Search for the cell housing the specified text and yield its (X, Y) center coordinate. 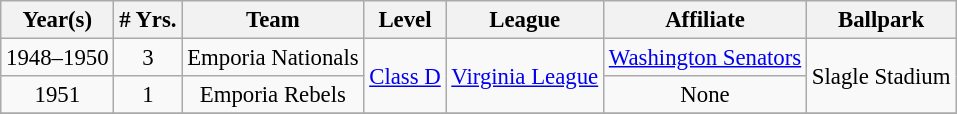
1948–1950 (58, 58)
Team (273, 20)
League (524, 20)
Year(s) (58, 20)
# Yrs. (148, 20)
Ballpark (882, 20)
Emporia Nationals (273, 58)
1 (148, 95)
1951 (58, 95)
None (704, 95)
Affiliate (704, 20)
Slagle Stadium (882, 76)
Class D (405, 76)
Washington Senators (704, 58)
3 (148, 58)
Level (405, 20)
Virginia League (524, 76)
Emporia Rebels (273, 95)
